Extract the (x, y) coordinate from the center of the cell holding the provided text.  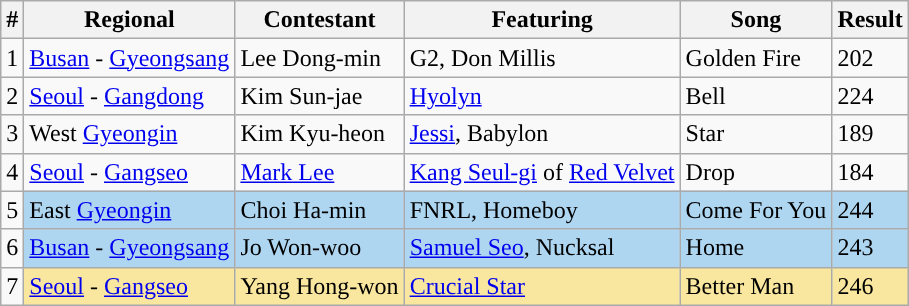
Result (870, 20)
Mark Lee (320, 172)
243 (870, 248)
1 (12, 58)
West Gyeongin (130, 134)
224 (870, 96)
Seoul - Gangdong (130, 96)
Hyolyn (542, 96)
Bell (756, 96)
6 (12, 248)
4 (12, 172)
184 (870, 172)
Samuel Seo, Nucksal (542, 248)
Song (756, 20)
Yang Hong-won (320, 286)
Featuring (542, 20)
246 (870, 286)
FNRL, Homeboy (542, 210)
Home (756, 248)
3 (12, 134)
Star (756, 134)
# (12, 20)
G2, Don Millis (542, 58)
Kim Sun-jae (320, 96)
Kang Seul-gi of Red Velvet (542, 172)
Kim Kyu-heon (320, 134)
244 (870, 210)
Better Man (756, 286)
Contestant (320, 20)
Choi Ha-min (320, 210)
Jessi, Babylon (542, 134)
Drop (756, 172)
189 (870, 134)
East Gyeongin (130, 210)
Jo Won-woo (320, 248)
Crucial Star (542, 286)
Lee Dong-min (320, 58)
Golden Fire (756, 58)
202 (870, 58)
Come For You (756, 210)
2 (12, 96)
7 (12, 286)
5 (12, 210)
Regional (130, 20)
